Provide the [X, Y] coordinate of the cell's center where the given text is located.  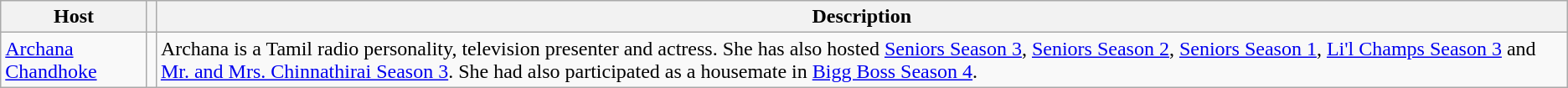
Host [74, 17]
Description [861, 17]
Archana Chandhoke [74, 60]
